From the cell containing the given text, extract its center point as [x, y] coordinate. 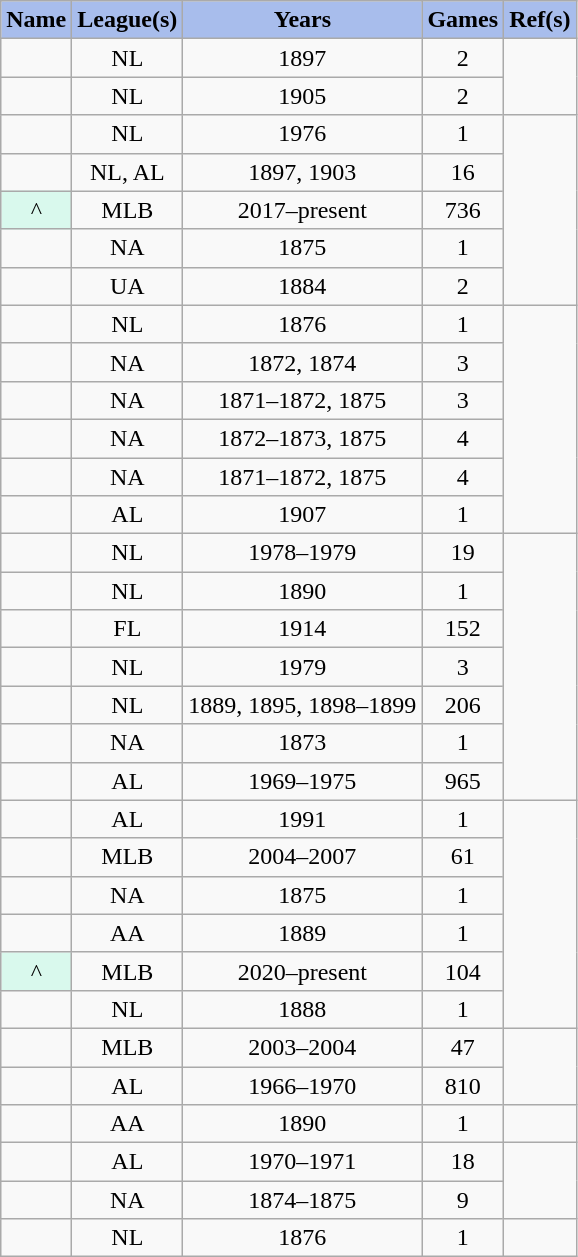
2003–2004 [302, 1047]
Games [463, 20]
1889 [302, 933]
1888 [302, 1009]
1966–1970 [302, 1085]
1979 [302, 667]
UA [128, 286]
736 [463, 210]
Years [302, 20]
Name [36, 20]
1969–1975 [302, 781]
NL, AL [128, 172]
206 [463, 705]
152 [463, 629]
1873 [302, 743]
1897 [302, 58]
1897, 1903 [302, 172]
1976 [302, 134]
9 [463, 1200]
1872, 1874 [302, 362]
2004–2007 [302, 857]
1874–1875 [302, 1200]
104 [463, 971]
League(s) [128, 20]
1889, 1895, 1898–1899 [302, 705]
1905 [302, 96]
2020–present [302, 971]
FL [128, 629]
1907 [302, 515]
1991 [302, 819]
1970–1971 [302, 1162]
Ref(s) [540, 20]
810 [463, 1085]
19 [463, 553]
2017–present [302, 210]
965 [463, 781]
1872–1873, 1875 [302, 438]
61 [463, 857]
16 [463, 172]
18 [463, 1162]
47 [463, 1047]
1978–1979 [302, 553]
1884 [302, 286]
1914 [302, 629]
